Determine the [X, Y] coordinate at the center of the cell enclosing the given text.  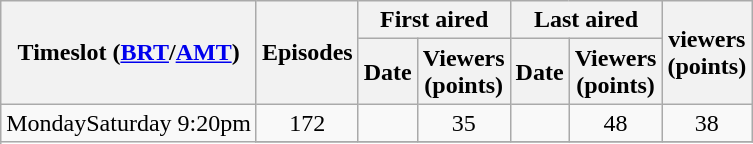
48 [616, 123]
172 [307, 123]
First aired [434, 20]
Last aired [586, 20]
35 [464, 123]
Episodes [307, 52]
viewers (points) [707, 52]
38 [707, 123]
Timeslot (BRT/AMT) [129, 52]
MondaySaturday 9:20pm [129, 123]
